Pinpoint the cell where the given text exists, returning its (x, y) midpoint coordinate. 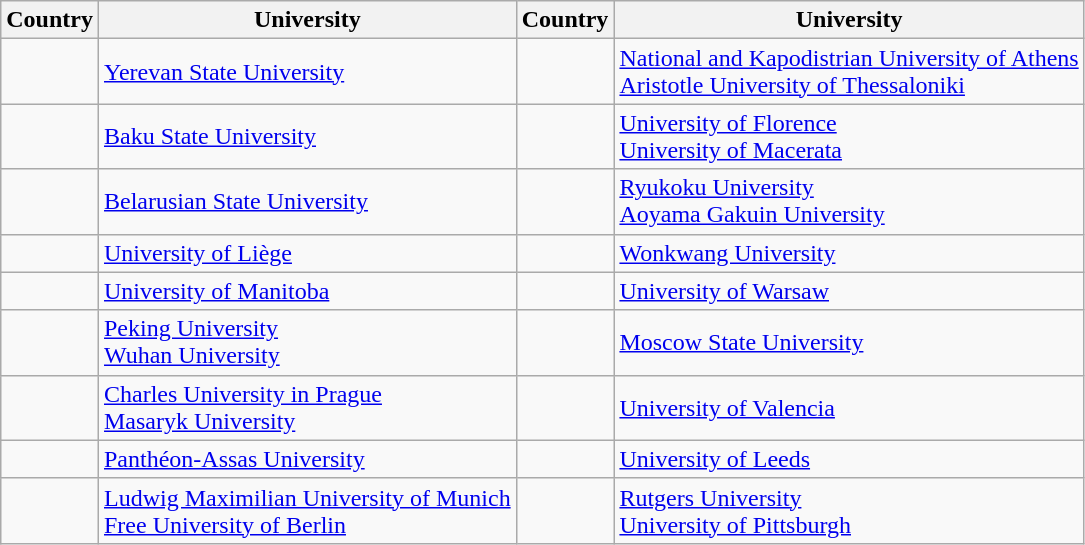
Rutgers UniversityUniversity of Pittsburgh (849, 510)
National and Kapodistrian University of AthensAristotle University of Thessaloniki (849, 72)
University of Manitoba (307, 291)
Charles University in PragueMasaryk University (307, 408)
Moscow State University (849, 342)
Belarusian State University (307, 202)
Wonkwang University (849, 253)
Ryukoku UniversityAoyama Gakuin University (849, 202)
University of Leeds (849, 459)
Ludwig Maximilian University of MunichFree University of Berlin (307, 510)
Baku State University (307, 136)
Peking UniversityWuhan University (307, 342)
University of Warsaw (849, 291)
University of FlorenceUniversity of Macerata (849, 136)
University of Liège (307, 253)
Yerevan State University (307, 72)
University of Valencia (849, 408)
Panthéon-Assas University (307, 459)
